Search for the cell housing the specified text and yield its [x, y] center coordinate. 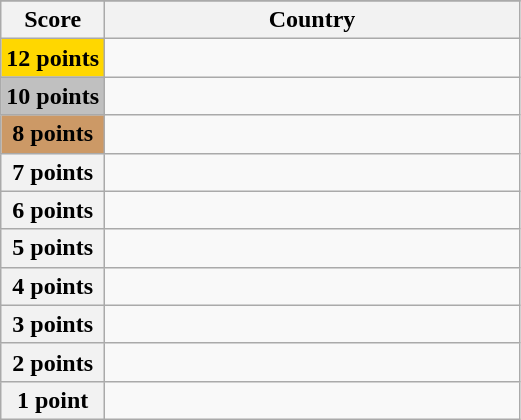
Country [312, 20]
10 points [53, 96]
2 points [53, 362]
5 points [53, 248]
12 points [53, 58]
8 points [53, 134]
4 points [53, 286]
Score [53, 20]
7 points [53, 172]
1 point [53, 400]
3 points [53, 324]
6 points [53, 210]
